Scan for the cell matching the given text and deliver its [x, y] coordinate at center. 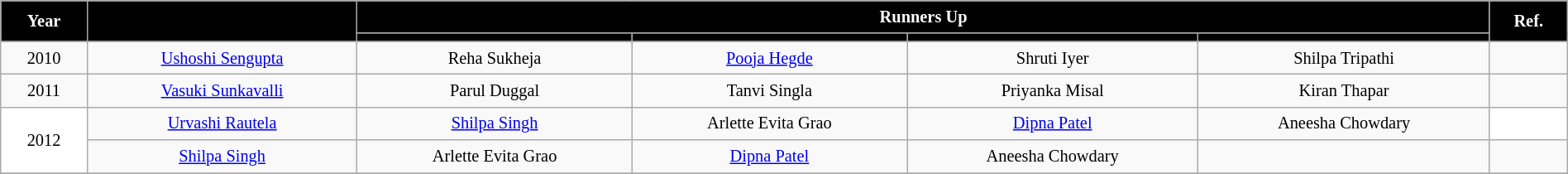
Kiran Thapar [1344, 90]
Pooja Hegde [769, 58]
Ushoshi Sengupta [222, 58]
Shruti Iyer [1053, 58]
Priyanka Misal [1053, 90]
Shilpa Tripathi [1344, 58]
Tanvi Singla [769, 90]
2012 [45, 139]
2010 [45, 58]
Parul Duggal [495, 90]
2011 [45, 90]
Year [45, 20]
Reha Sukheja [495, 58]
Vasuki Sunkavalli [222, 90]
Urvashi Rautela [222, 123]
Ref. [1528, 20]
Runners Up [923, 17]
